Return (x, y) of the center of cell containing provided text 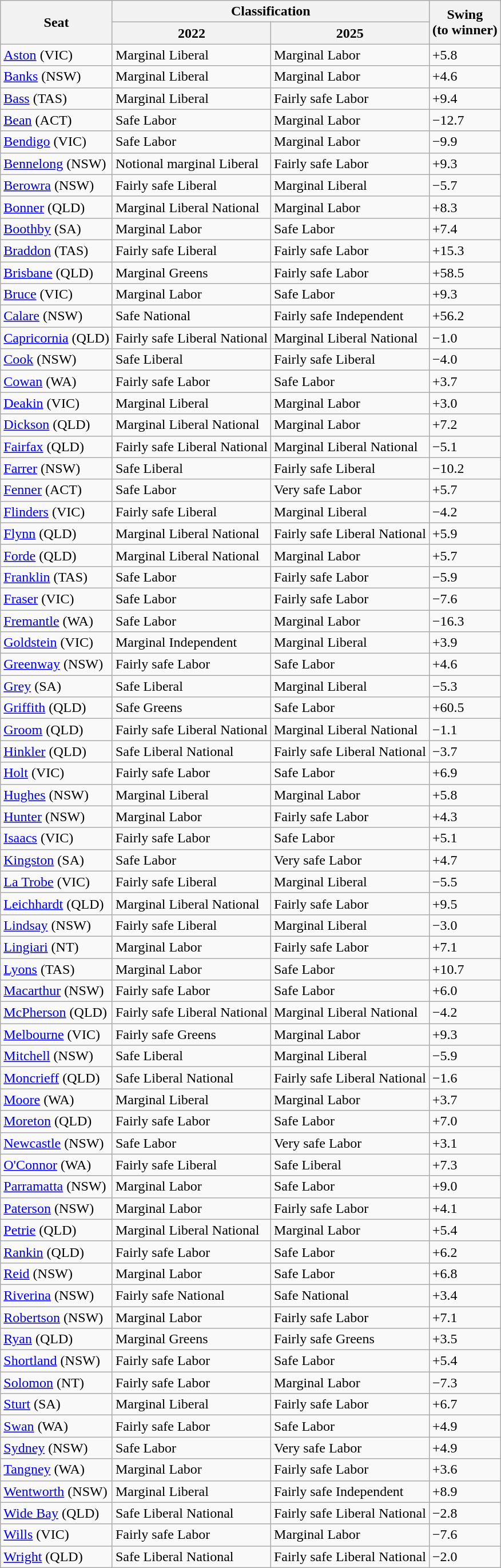
Groom (QLD) (57, 730)
−1.0 (464, 338)
Riverina (NSW) (57, 1295)
Aston (VIC) (57, 55)
Moore (WA) (57, 1100)
+4.1 (464, 1208)
+4.7 (464, 860)
Ryan (QLD) (57, 1339)
+5.9 (464, 534)
Cowan (WA) (57, 381)
Fenner (ACT) (57, 490)
−7.3 (464, 1383)
+9.4 (464, 98)
+5.1 (464, 838)
Capricornia (QLD) (57, 338)
−2.8 (464, 1513)
Banks (NSW) (57, 77)
McPherson (QLD) (57, 1013)
+4.3 (464, 817)
−16.3 (464, 620)
Grey (SA) (57, 686)
+6.0 (464, 991)
+6.8 (464, 1273)
Moncrieff (QLD) (57, 1078)
Calare (NSW) (57, 316)
−12.7 (464, 120)
Mitchell (NSW) (57, 1056)
Solomon (NT) (57, 1383)
Hughes (NSW) (57, 795)
−10.2 (464, 468)
Shortland (NSW) (57, 1361)
−2.0 (464, 1557)
Dickson (QLD) (57, 425)
Wills (VIC) (57, 1535)
Macarthur (NSW) (57, 991)
Brisbane (QLD) (57, 273)
−5.1 (464, 447)
Leichhardt (QLD) (57, 904)
+3.6 (464, 1470)
Sydney (NSW) (57, 1448)
+7.3 (464, 1165)
Fraser (VIC) (57, 599)
2025 (350, 33)
Franklin (TAS) (57, 577)
+56.2 (464, 316)
Boothby (SA) (57, 229)
Petrie (QLD) (57, 1230)
−5.5 (464, 882)
Farrer (NSW) (57, 468)
+15.3 (464, 250)
+3.0 (464, 403)
Kingston (SA) (57, 860)
Swing(to winner) (464, 22)
Fairfax (QLD) (57, 447)
Newcastle (NSW) (57, 1143)
Fairly safe National (191, 1295)
2022 (191, 33)
Melbourne (VIC) (57, 1034)
Bean (ACT) (57, 120)
Forde (QLD) (57, 555)
Bruce (VIC) (57, 295)
+58.5 (464, 273)
Deakin (VIC) (57, 403)
Lingiari (NT) (57, 947)
−3.7 (464, 751)
+7.0 (464, 1121)
Seat (57, 22)
Classification (271, 11)
−1.1 (464, 730)
+8.9 (464, 1491)
Bass (TAS) (57, 98)
Hinkler (QLD) (57, 751)
Berowra (NSW) (57, 185)
Safe Greens (191, 708)
La Trobe (VIC) (57, 882)
Lindsay (NSW) (57, 925)
Paterson (NSW) (57, 1208)
−3.0 (464, 925)
+3.1 (464, 1143)
−1.6 (464, 1078)
Isaacs (VIC) (57, 838)
+6.2 (464, 1252)
Lyons (TAS) (57, 969)
Flynn (QLD) (57, 534)
Tangney (WA) (57, 1470)
Greenway (NSW) (57, 664)
Robertson (NSW) (57, 1317)
Hunter (NSW) (57, 817)
+3.4 (464, 1295)
Bendigo (VIC) (57, 142)
Moreton (QLD) (57, 1121)
+60.5 (464, 708)
Parramatta (NSW) (57, 1187)
Sturt (SA) (57, 1404)
Wide Bay (QLD) (57, 1513)
+9.0 (464, 1187)
Notional marginal Liberal (191, 164)
+7.4 (464, 229)
Cook (NSW) (57, 360)
+6.9 (464, 773)
Wentworth (NSW) (57, 1491)
Flinders (VIC) (57, 512)
+9.5 (464, 904)
−5.7 (464, 185)
+7.2 (464, 425)
Marginal Independent (191, 643)
Reid (NSW) (57, 1273)
Wright (QLD) (57, 1557)
Holt (VIC) (57, 773)
+8.3 (464, 207)
Fremantle (WA) (57, 620)
Swan (WA) (57, 1426)
−4.0 (464, 360)
Braddon (TAS) (57, 250)
−9.9 (464, 142)
Rankin (QLD) (57, 1252)
Bonner (QLD) (57, 207)
Griffith (QLD) (57, 708)
+6.7 (464, 1404)
Goldstein (VIC) (57, 643)
−5.3 (464, 686)
Bennelong (NSW) (57, 164)
+10.7 (464, 969)
+3.9 (464, 643)
+3.5 (464, 1339)
O'Connor (WA) (57, 1165)
